Pinpoint the cell where the given text exists, returning its (x, y) midpoint coordinate. 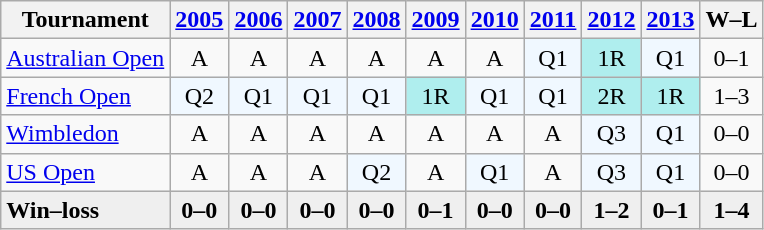
2013 (670, 20)
2008 (376, 20)
W–L (732, 20)
Australian Open (86, 58)
1–3 (732, 96)
1–4 (732, 210)
US Open (86, 172)
Win–loss (86, 210)
2010 (494, 20)
2005 (200, 20)
1–2 (612, 210)
2009 (436, 20)
2011 (553, 20)
Wimbledon (86, 134)
2R (612, 96)
2006 (258, 20)
2012 (612, 20)
French Open (86, 96)
Tournament (86, 20)
2007 (318, 20)
